Return the (X, Y) coordinate for the center point of the cell that contains the specified text.  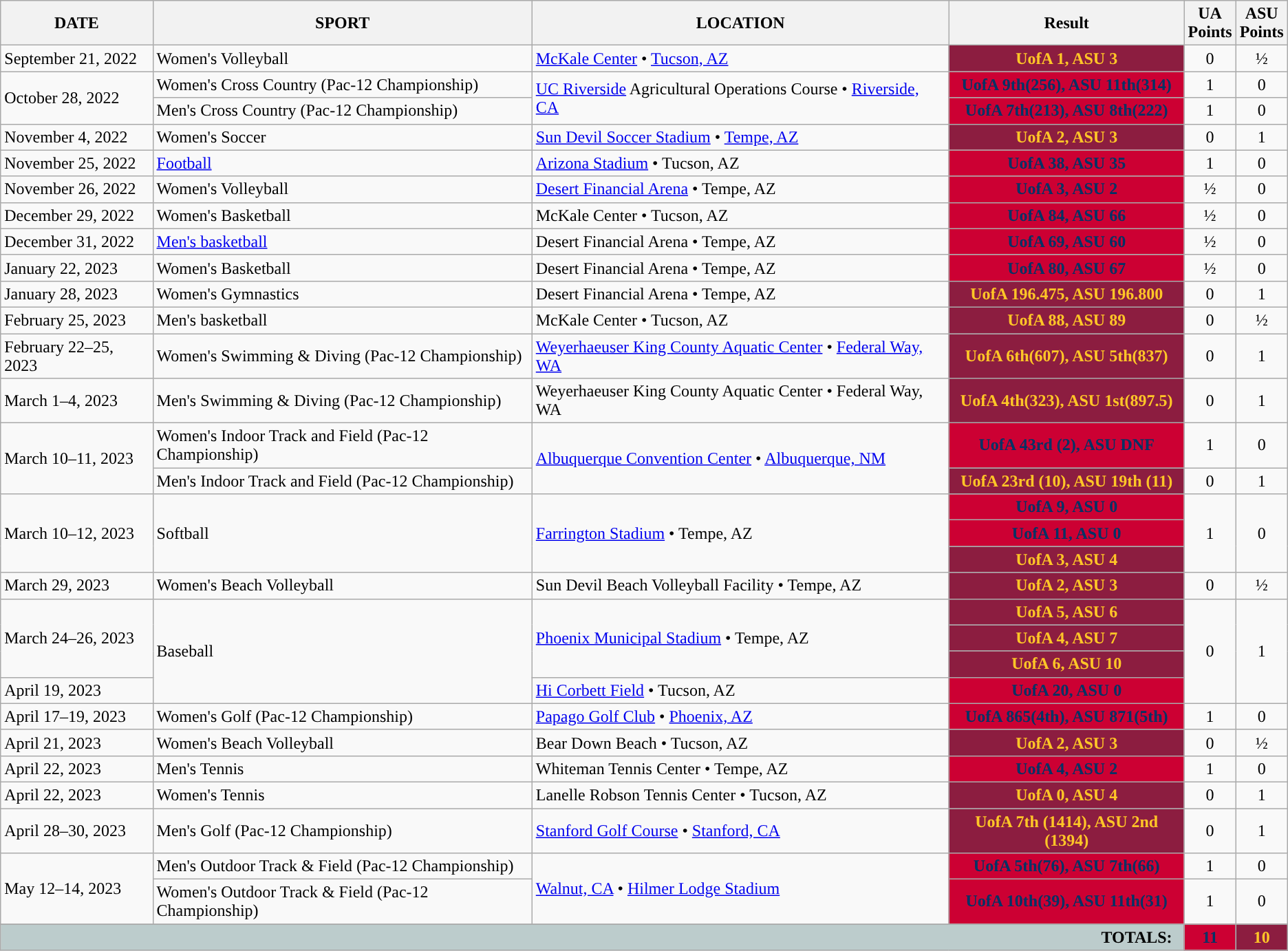
Baseball (343, 651)
Albuquerque Convention Center • Albuquerque, NM (740, 458)
January 28, 2023 (77, 294)
April 17–19, 2023 (77, 716)
UofA 6, ASU 10 (1066, 664)
March 24–26, 2023 (77, 638)
UofA 3, ASU 2 (1066, 189)
Men's Tennis (343, 769)
November 4, 2022 (77, 137)
December 29, 2022 (77, 215)
UofA 7th (1414), ASU 2nd (1394) (1066, 830)
10 (1262, 937)
Men's Cross Country (Pac-12 Championship) (343, 111)
DATE (77, 23)
Softball (343, 533)
UofA 23rd (10), ASU 19th (11) (1066, 481)
April 28–30, 2023 (77, 830)
Whiteman Tennis Center • Tempe, AZ (740, 769)
Sun Devil Beach Volleyball Facility • Tempe, AZ (740, 586)
February 22–25, 2023 (77, 355)
UofA 80, ASU 67 (1066, 268)
UofA 10th(39), ASU 11th(31) (1066, 901)
February 25, 2023 (77, 320)
UofA 6th(607), ASU 5th(837) (1066, 355)
UofA 1, ASU 3 (1066, 58)
Result (1066, 23)
October 28, 2022 (77, 98)
TOTALS: (592, 937)
Papago Golf Club • Phoenix, AZ (740, 716)
UofA 5, ASU 6 (1066, 612)
SPORT (343, 23)
Walnut, CA • Hilmer Lodge Stadium (740, 889)
UC Riverside Agricultural Operations Course • Riverside, CA (740, 98)
UofA 69, ASU 60 (1066, 242)
Women's Cross Country (Pac-12 Championship) (343, 85)
March 10–12, 2023 (77, 533)
April 21, 2023 (77, 742)
UofA 9, ASU 0 (1066, 507)
UofA 3, ASU 4 (1066, 559)
Women's Tennis (343, 795)
April 19, 2023 (77, 690)
Women's Indoor Track and Field (Pac-12 Championship) (343, 446)
Men's Golf (Pac-12 Championship) (343, 830)
UofA 11, ASU 0 (1066, 533)
Men's Indoor Track and Field (Pac-12 Championship) (343, 481)
Phoenix Municipal Stadium • Tempe, AZ (740, 638)
Women's Golf (Pac-12 Championship) (343, 716)
UofA 38, ASU 35 (1066, 163)
March 29, 2023 (77, 586)
Hi Corbett Field • Tucson, AZ (740, 690)
Women's Swimming & Diving (Pac-12 Championship) (343, 355)
Men's Outdoor Track & Field (Pac-12 Championship) (343, 866)
Women's Gymnastics (343, 294)
UofA 88, ASU 89 (1066, 320)
UofA 196.475, ASU 196.800 (1066, 294)
Football (343, 163)
Lanelle Robson Tennis Center • Tucson, AZ (740, 795)
Arizona Stadium • Tucson, AZ (740, 163)
UofA 43rd (2), ASU DNF (1066, 446)
UofA 7th(213), ASU 8th(222) (1066, 111)
Women's Outdoor Track & Field (Pac-12 Championship) (343, 901)
March 1–4, 2023 (77, 400)
May 12–14, 2023 (77, 889)
ASUPoints (1262, 23)
UofA 20, ASU 0 (1066, 690)
Men's Swimming & Diving (Pac-12 Championship) (343, 400)
Sun Devil Soccer Stadium • Tempe, AZ (740, 137)
Women's Soccer (343, 137)
Stanford Golf Course • Stanford, CA (740, 830)
September 21, 2022 (77, 58)
UofA 5th(76), ASU 7th(66) (1066, 866)
Bear Down Beach • Tucson, AZ (740, 742)
UofA 9th(256), ASU 11th(314) (1066, 85)
UofA 4, ASU 2 (1066, 769)
LOCATION (740, 23)
Farrington Stadium • Tempe, AZ (740, 533)
UAPoints (1210, 23)
UofA 4, ASU 7 (1066, 638)
November 26, 2022 (77, 189)
March 10–11, 2023 (77, 458)
UofA 4th(323), ASU 1st(897.5) (1066, 400)
UofA 0, ASU 4 (1066, 795)
November 25, 2022 (77, 163)
December 31, 2022 (77, 242)
UofA 865(4th), ASU 871(5th) (1066, 716)
UofA 84, ASU 66 (1066, 215)
11 (1210, 937)
January 22, 2023 (77, 268)
